Search for the cell housing the specified text and yield its (x, y) center coordinate. 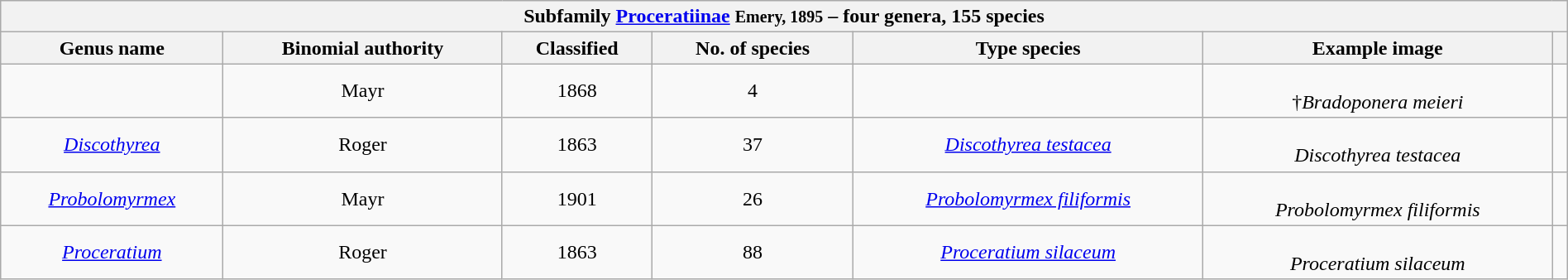
26 (753, 199)
Binomial authority (362, 48)
Type species (1029, 48)
Example image (1378, 48)
No. of species (753, 48)
Genus name (112, 48)
37 (753, 144)
1901 (577, 199)
Discothyrea (112, 144)
Subfamily Proceratiinae Emery, 1895 – four genera, 155 species (784, 17)
†Bradoponera meieri (1378, 91)
Classified (577, 48)
4 (753, 91)
Probolomyrmex (112, 199)
88 (753, 252)
Proceratium (112, 252)
1868 (577, 91)
